Return (x, y) of the center of cell containing provided text 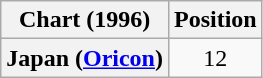
Position (215, 20)
Chart (1996) (85, 20)
12 (215, 58)
Japan (Oricon) (85, 58)
